Extract the (x, y) coordinate from the center of the cell holding the provided text.  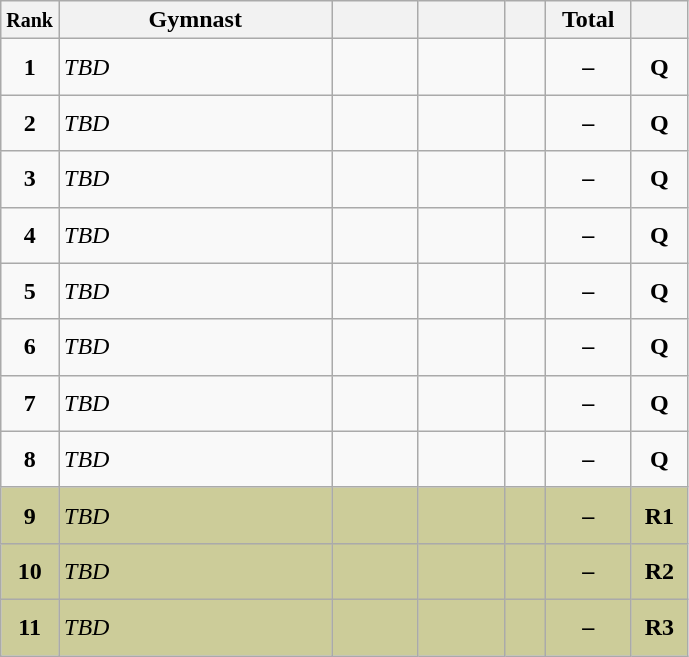
Gymnast (195, 20)
3 (30, 179)
R3 (659, 627)
Total (588, 20)
11 (30, 627)
R2 (659, 571)
5 (30, 291)
Rank (30, 20)
7 (30, 403)
10 (30, 571)
6 (30, 347)
2 (30, 123)
9 (30, 515)
4 (30, 235)
8 (30, 459)
R1 (659, 515)
1 (30, 67)
